Pinpoint the cell where the given text exists, returning its (X, Y) midpoint coordinate. 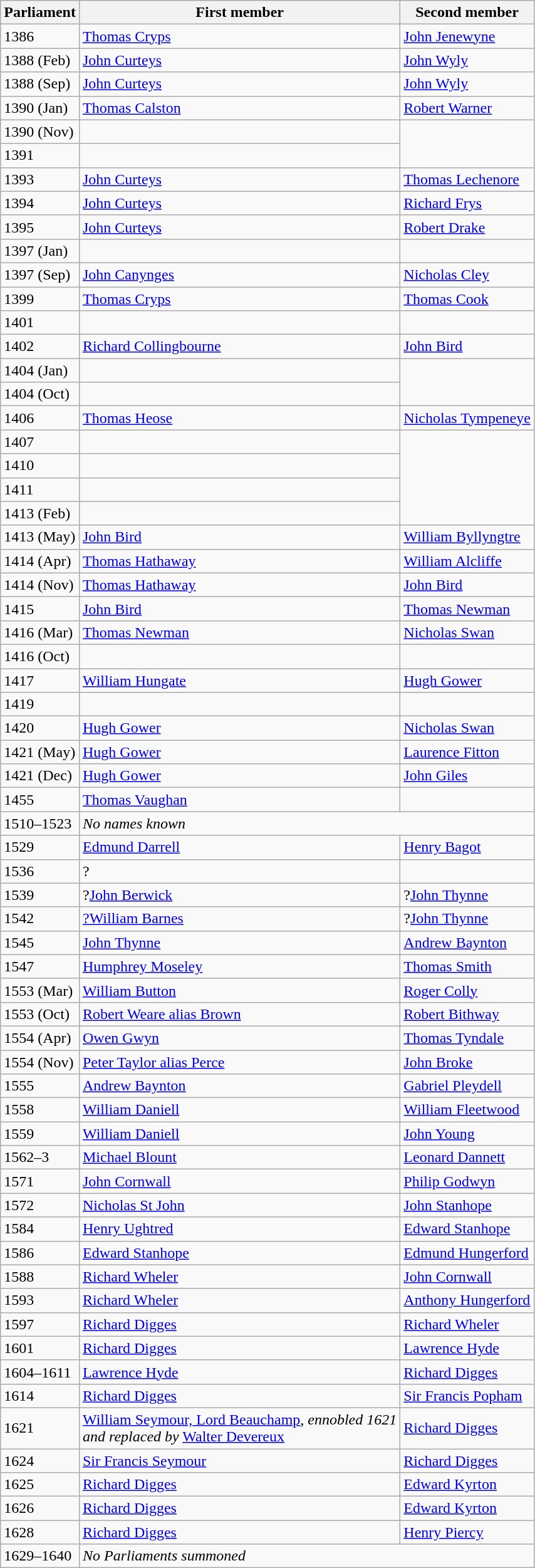
Humphrey Moseley (239, 966)
1572 (40, 1205)
Robert Weare alias Brown (239, 1014)
1604–1611 (40, 1372)
1625 (40, 1485)
John Thynne (239, 943)
?William Barnes (239, 919)
1390 (Jan) (40, 108)
Thomas Heose (239, 418)
1406 (40, 418)
1629–1640 (40, 1556)
1601 (40, 1348)
1554 (Nov) (40, 1062)
1554 (Apr) (40, 1038)
Henry Bagot (467, 847)
Laurence Fitton (467, 752)
Henry Piercy (467, 1532)
Parliament (40, 13)
Richard Frys (467, 203)
1586 (40, 1253)
Leonard Dannett (467, 1158)
Edmund Darrell (239, 847)
1402 (40, 347)
1404 (Oct) (40, 394)
1399 (40, 299)
1597 (40, 1324)
1386 (40, 36)
1416 (Mar) (40, 632)
William Seymour, Lord Beauchamp, ennobled 1621 and replaced by Walter Devereux (239, 1428)
1536 (40, 871)
1388 (Sep) (40, 84)
William Fleetwood (467, 1110)
Sir Francis Popham (467, 1396)
1421 (May) (40, 752)
Peter Taylor alias Perce (239, 1062)
Nicholas St John (239, 1205)
1593 (40, 1300)
Thomas Tyndale (467, 1038)
John Jenewyne (467, 36)
1555 (40, 1086)
Thomas Cook (467, 299)
1558 (40, 1110)
1417 (40, 680)
1404 (Jan) (40, 370)
William Alcliffe (467, 561)
William Byllyngtre (467, 537)
1394 (40, 203)
First member (239, 13)
Gabriel Pleydell (467, 1086)
Thomas Calston (239, 108)
1420 (40, 728)
Thomas Smith (467, 966)
John Young (467, 1134)
John Stanhope (467, 1205)
1415 (40, 609)
1562–3 (40, 1158)
Owen Gwyn (239, 1038)
Edmund Hungerford (467, 1253)
1421 (Dec) (40, 776)
1414 (Nov) (40, 585)
1419 (40, 704)
1397 (Sep) (40, 274)
1401 (40, 323)
1397 (Jan) (40, 251)
Thomas Vaughan (239, 800)
Robert Drake (467, 227)
1628 (40, 1532)
John Giles (467, 776)
1584 (40, 1229)
Second member (467, 13)
1416 (Oct) (40, 656)
Richard Collingbourne (239, 347)
1621 (40, 1428)
1395 (40, 227)
? (239, 871)
John Canynges (239, 274)
1410 (40, 466)
1390 (Nov) (40, 132)
1545 (40, 943)
1455 (40, 800)
1571 (40, 1181)
1624 (40, 1461)
1529 (40, 847)
1626 (40, 1508)
1559 (40, 1134)
William Button (239, 990)
1413 (Feb) (40, 513)
1547 (40, 966)
1553 (Mar) (40, 990)
John Broke (467, 1062)
Philip Godwyn (467, 1181)
1588 (40, 1277)
Thomas Lechenore (467, 179)
1413 (May) (40, 537)
1391 (40, 155)
Sir Francis Seymour (239, 1461)
Roger Colly (467, 990)
Nicholas Tympeneye (467, 418)
1553 (Oct) (40, 1014)
1510–1523 (40, 823)
Robert Warner (467, 108)
William Hungate (239, 680)
1393 (40, 179)
?John Berwick (239, 895)
1407 (40, 442)
No names known (306, 823)
1542 (40, 919)
1539 (40, 895)
1614 (40, 1396)
1388 (Feb) (40, 60)
Anthony Hungerford (467, 1300)
Michael Blount (239, 1158)
1414 (Apr) (40, 561)
Nicholas Cley (467, 274)
1411 (40, 489)
Robert Bithway (467, 1014)
No Parliaments summoned (306, 1556)
Henry Ughtred (239, 1229)
